For the text-containing cell, return its midpoint in (x, y) coordinate format. 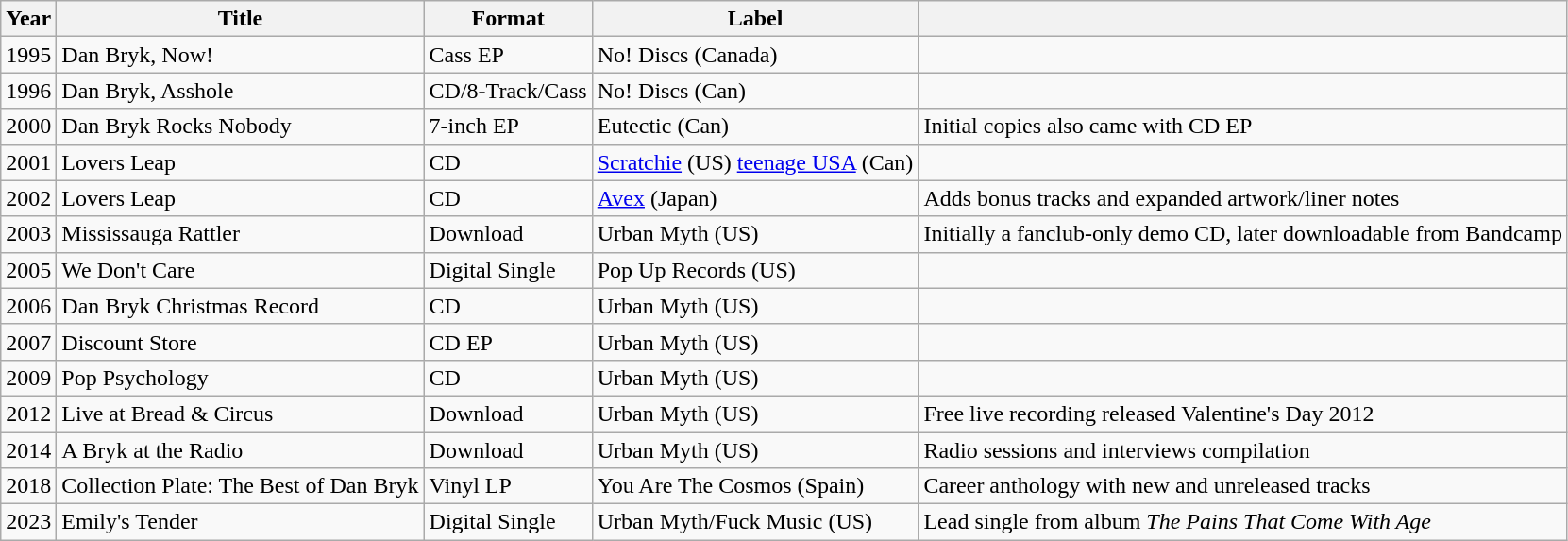
Vinyl LP (508, 486)
A Bryk at the Radio (240, 450)
Live at Bread & Circus (240, 414)
2005 (28, 270)
Discount Store (240, 342)
We Don't Care (240, 270)
Dan Bryk, Now! (240, 55)
Dan Bryk Rocks Nobody (240, 127)
Eutectic (Can) (755, 127)
You Are The Cosmos (Spain) (755, 486)
Avex (Japan) (755, 198)
Pop Up Records (US) (755, 270)
Dan Bryk, Asshole (240, 91)
Format (508, 19)
Free live recording released Valentine's Day 2012 (1243, 414)
2018 (28, 486)
2012 (28, 414)
No! Discs (Can) (755, 91)
Mississauga Rattler (240, 234)
No! Discs (Canada) (755, 55)
2014 (28, 450)
Collection Plate: The Best of Dan Bryk (240, 486)
1996 (28, 91)
Pop Psychology (240, 378)
Title (240, 19)
2001 (28, 162)
Initially a fanclub-only demo CD, later downloadable from Bandcamp (1243, 234)
Lead single from album The Pains That Come With Age (1243, 522)
2003 (28, 234)
Radio sessions and interviews compilation (1243, 450)
Urban Myth/Fuck Music (US) (755, 522)
Cass EP (508, 55)
Scratchie (US) teenage USA (Can) (755, 162)
7-inch EP (508, 127)
1995 (28, 55)
2002 (28, 198)
Adds bonus tracks and expanded artwork/liner notes (1243, 198)
Label (755, 19)
Initial copies also came with CD EP (1243, 127)
CD EP (508, 342)
Emily's Tender (240, 522)
CD/8-Track/Cass (508, 91)
2000 (28, 127)
2009 (28, 378)
2006 (28, 306)
2007 (28, 342)
Dan Bryk Christmas Record (240, 306)
Career anthology with new and unreleased tracks (1243, 486)
2023 (28, 522)
Year (28, 19)
